From the cell containing the given text, extract its center point as [X, Y] coordinate. 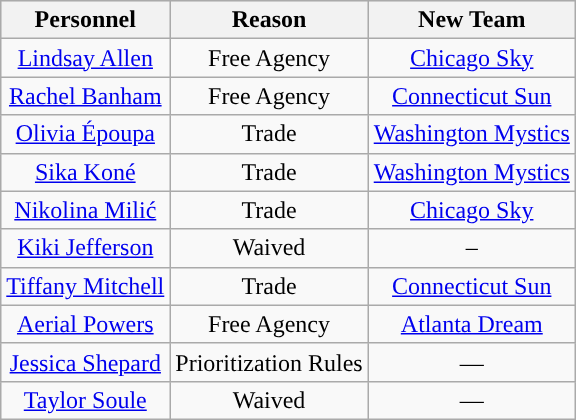
Jessica Shepard [86, 362]
Rachel Banham [86, 96]
Olivia Époupa [86, 134]
New Team [472, 20]
Lindsay Allen [86, 58]
Atlanta Dream [472, 324]
Aerial Powers [86, 324]
Personnel [86, 20]
Kiki Jefferson [86, 248]
Sika Koné [86, 172]
Reason [269, 20]
– [472, 248]
Tiffany Mitchell [86, 286]
Nikolina Milić [86, 210]
Taylor Soule [86, 400]
Prioritization Rules [269, 362]
